From the cell containing the given text, extract its center point as [x, y] coordinate. 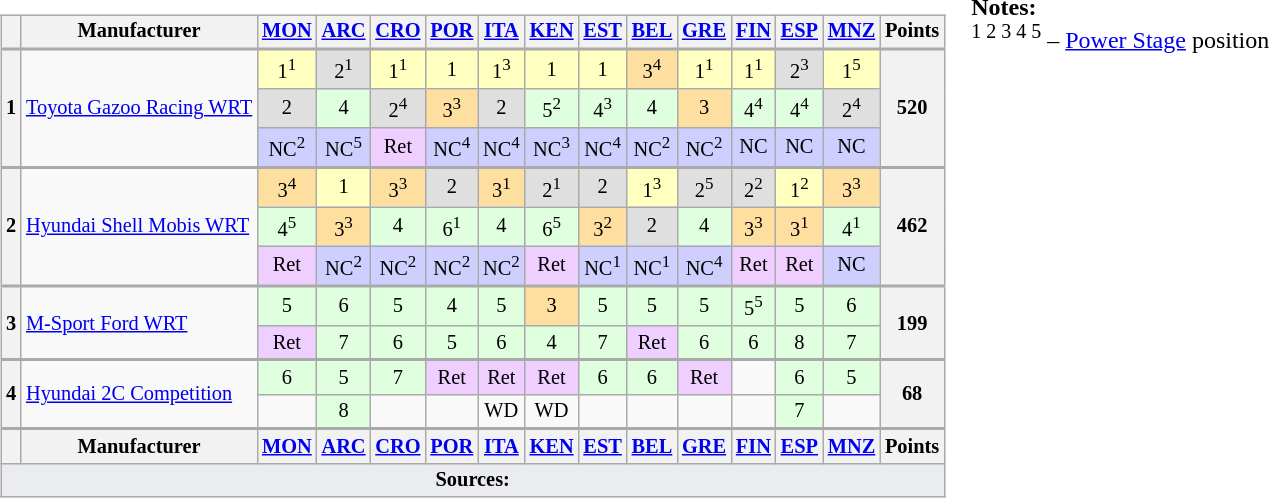
520 [912, 108]
Hyundai Shell Mobis WRT [139, 226]
43 [602, 108]
15 [852, 69]
M-Sport Ford WRT [139, 323]
22 [754, 187]
23 [800, 69]
12 [800, 187]
Sources: [472, 480]
Toyota Gazoo Racing WRT [139, 108]
41 [852, 226]
25 [704, 187]
32 [602, 226]
NC3 [552, 148]
65 [552, 226]
199 [912, 323]
NC5 [344, 148]
462 [912, 226]
52 [552, 108]
Hyundai 2C Competition [139, 394]
68 [912, 394]
55 [754, 306]
45 [287, 226]
61 [452, 226]
